Return [x, y] of the center of cell containing provided text 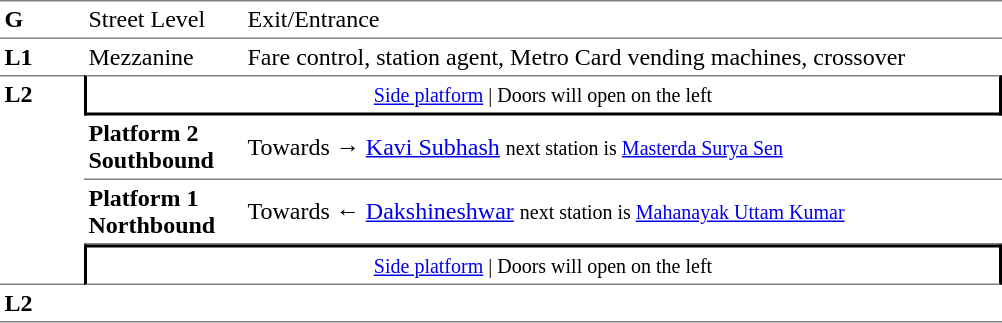
Platform 1Northbound [164, 212]
Exit/Entrance [622, 20]
Towards → Kavi Subhash next station is Masterda Surya Sen [622, 148]
G [42, 20]
Platform 2Southbound [164, 148]
Towards ← Dakshineshwar next station is Mahanayak Uttam Kumar [622, 212]
L1 [42, 57]
Street Level [164, 20]
Fare control, station agent, Metro Card vending machines, crossover [622, 57]
Mezzanine [164, 57]
